Pinpoint the cell where the given text exists, returning its [X, Y] midpoint coordinate. 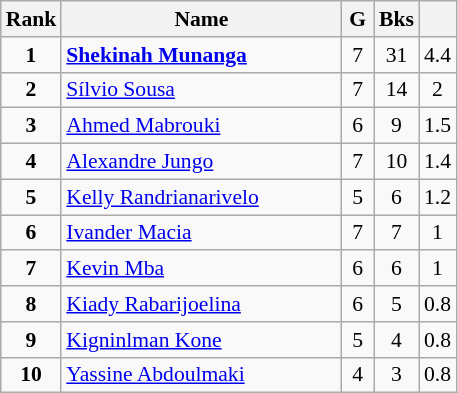
Name [201, 19]
Bks [396, 19]
G [358, 19]
Ahmed Mabrouki [201, 126]
Alexandre Jungo [201, 162]
Kiady Rabarijoelina [201, 304]
Shekinah Munanga [201, 55]
Kigninlman Kone [201, 340]
Kelly Randrianarivelo [201, 197]
14 [396, 90]
31 [396, 55]
Kevin Mba [201, 269]
1.5 [438, 126]
8 [32, 304]
Ivander Macia [201, 233]
4.4 [438, 55]
Sílvio Sousa [201, 90]
1.4 [438, 162]
Yassine Abdoulmaki [201, 375]
Rank [32, 19]
1.2 [438, 197]
